For the text-containing cell, return its midpoint in (x, y) coordinate format. 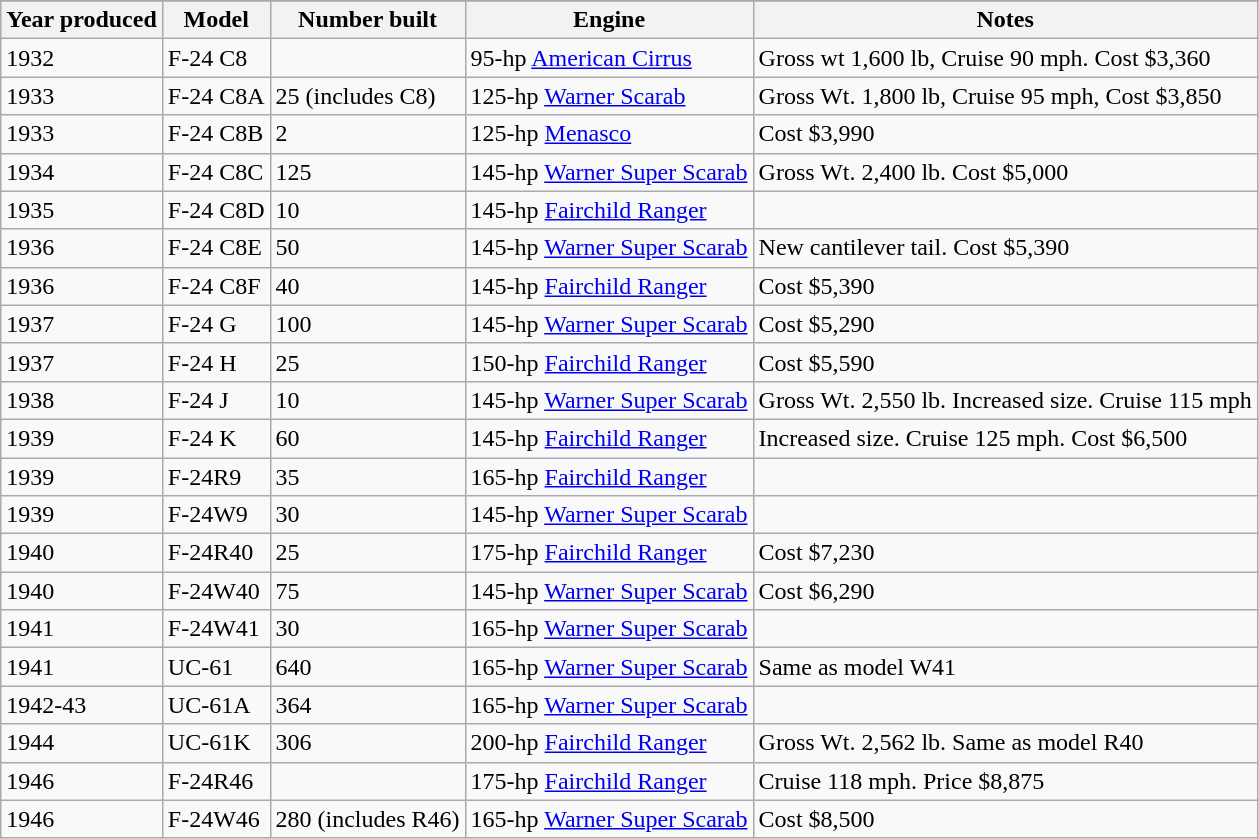
Engine (609, 20)
125 (368, 172)
75 (368, 591)
2 (368, 134)
Cost $5,290 (1005, 324)
1944 (82, 743)
40 (368, 286)
Same as model W41 (1005, 667)
F-24W46 (216, 819)
Cost $6,290 (1005, 591)
F-24 C8D (216, 210)
60 (368, 438)
F-24 H (216, 362)
Number built (368, 20)
165-hp Fairchild Ranger (609, 477)
Cost $3,990 (1005, 134)
UC-61A (216, 705)
Cost $7,230 (1005, 553)
640 (368, 667)
F-24W40 (216, 591)
F-24 J (216, 400)
125-hp Menasco (609, 134)
35 (368, 477)
95-hp American Cirrus (609, 58)
100 (368, 324)
F-24 C8A (216, 96)
Cost $5,590 (1005, 362)
UC-61K (216, 743)
Gross Wt. 1,800 lb, Cruise 95 mph, Cost $3,850 (1005, 96)
Cost $5,390 (1005, 286)
F-24 C8F (216, 286)
Gross Wt. 2,550 lb. Increased size. Cruise 115 mph (1005, 400)
F-24 G (216, 324)
F-24 K (216, 438)
F-24 C8B (216, 134)
Increased size. Cruise 125 mph. Cost $6,500 (1005, 438)
F-24R40 (216, 553)
1935 (82, 210)
F-24R46 (216, 781)
Notes (1005, 20)
1932 (82, 58)
New cantilever tail. Cost $5,390 (1005, 248)
1942-43 (82, 705)
F-24 C8 (216, 58)
1938 (82, 400)
25 (includes C8) (368, 96)
1934 (82, 172)
150-hp Fairchild Ranger (609, 362)
280 (includes R46) (368, 819)
Cruise 118 mph. Price $8,875 (1005, 781)
Gross wt 1,600 lb, Cruise 90 mph. Cost $3,360 (1005, 58)
200-hp Fairchild Ranger (609, 743)
364 (368, 705)
Gross Wt. 2,400 lb. Cost $5,000 (1005, 172)
306 (368, 743)
50 (368, 248)
Year produced (82, 20)
F-24W41 (216, 629)
Cost $8,500 (1005, 819)
F-24 C8E (216, 248)
Model (216, 20)
F-24 C8C (216, 172)
Gross Wt. 2,562 lb. Same as model R40 (1005, 743)
UC-61 (216, 667)
F-24W9 (216, 515)
125-hp Warner Scarab (609, 96)
F-24R9 (216, 477)
